Provide the [x, y] coordinate of the cell's center where the given text is located.  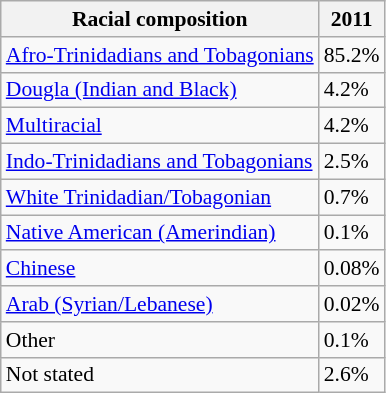
2011 [352, 19]
85.2% [352, 55]
Arab (Syrian/Lebanese) [160, 304]
Other [160, 340]
Chinese [160, 269]
0.02% [352, 304]
Native American (Amerindian) [160, 233]
0.08% [352, 269]
2.5% [352, 162]
White Trinidadian/Tobagonian [160, 197]
Indo-Trinidadians and Tobagonians [160, 162]
Multiracial [160, 126]
2.6% [352, 375]
Dougla (Indian and Black) [160, 90]
Not stated [160, 375]
Racial composition [160, 19]
Afro-Trinidadians and Tobagonians [160, 55]
0.7% [352, 197]
